Search for the cell housing the specified text and yield its [X, Y] center coordinate. 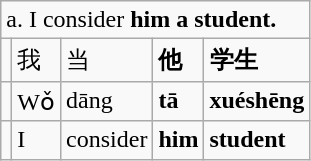
I [36, 140]
我 [36, 60]
学生 [257, 60]
him [178, 140]
consider [107, 140]
dāng [107, 101]
他 [178, 60]
student [257, 140]
Wǒ [36, 101]
a. I consider him a student. [156, 20]
tā [178, 101]
xuéshēng [257, 101]
当 [107, 60]
